Provide the [X, Y] coordinate of the cell's center where the given text is located.  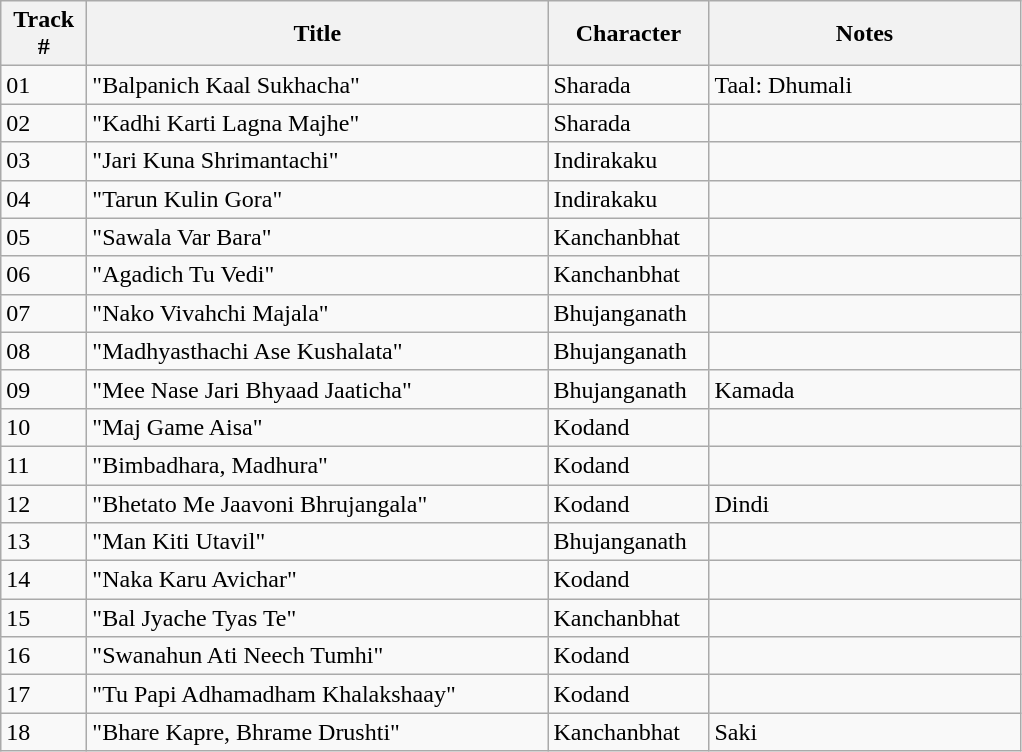
"Mee Nase Jari Bhyaad Jaaticha" [318, 389]
16 [44, 656]
07 [44, 313]
Track # [44, 34]
01 [44, 85]
"Sawala Var Bara" [318, 237]
"Madhyasthachi Ase Kushalata" [318, 351]
Character [628, 34]
"Bimbadhara, Madhura" [318, 465]
"Man Kiti Utavil" [318, 542]
"Bhare Kapre, Bhrame Drushti" [318, 732]
"Swanahun Ati Neech Tumhi" [318, 656]
06 [44, 275]
08 [44, 351]
14 [44, 580]
05 [44, 237]
02 [44, 123]
04 [44, 199]
Taal: Dhumali [864, 85]
Dindi [864, 503]
"Naka Karu Avichar" [318, 580]
"Nako Vivahchi Majala" [318, 313]
13 [44, 542]
Saki [864, 732]
"Maj Game Aisa" [318, 427]
Title [318, 34]
11 [44, 465]
"Bal Jyache Tyas Te" [318, 618]
Kamada [864, 389]
"Agadich Tu Vedi" [318, 275]
"Tu Papi Adhamadham Khalakshaay" [318, 694]
03 [44, 161]
Notes [864, 34]
10 [44, 427]
"Bhetato Me Jaavoni Bhrujangala" [318, 503]
12 [44, 503]
"Kadhi Karti Lagna Majhe" [318, 123]
15 [44, 618]
09 [44, 389]
17 [44, 694]
"Tarun Kulin Gora" [318, 199]
"Balpanich Kaal Sukhacha" [318, 85]
"Jari Kuna Shrimantachi" [318, 161]
18 [44, 732]
